Return the (X, Y) coordinate for the center point of the cell that contains the specified text.  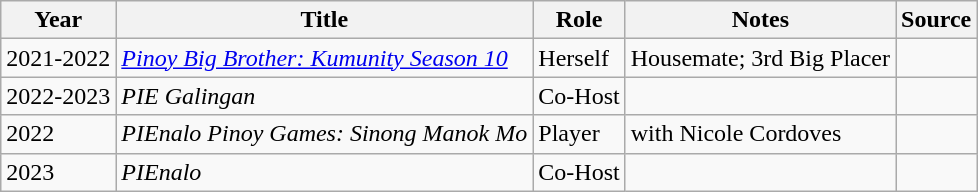
2022 (58, 134)
Pinoy Big Brother: Kumunity Season 10 (324, 58)
PIE Galingan (324, 96)
Title (324, 20)
Notes (760, 20)
Year (58, 20)
Player (579, 134)
Housemate; 3rd Big Placer (760, 58)
PIEnalo Pinoy Games: Sinong Manok Mo (324, 134)
2022-2023 (58, 96)
2023 (58, 172)
Role (579, 20)
Herself (579, 58)
2021-2022 (58, 58)
Source (936, 20)
with Nicole Cordoves (760, 134)
PIEnalo (324, 172)
